Scan for the cell matching the given text and deliver its (X, Y) coordinate at center. 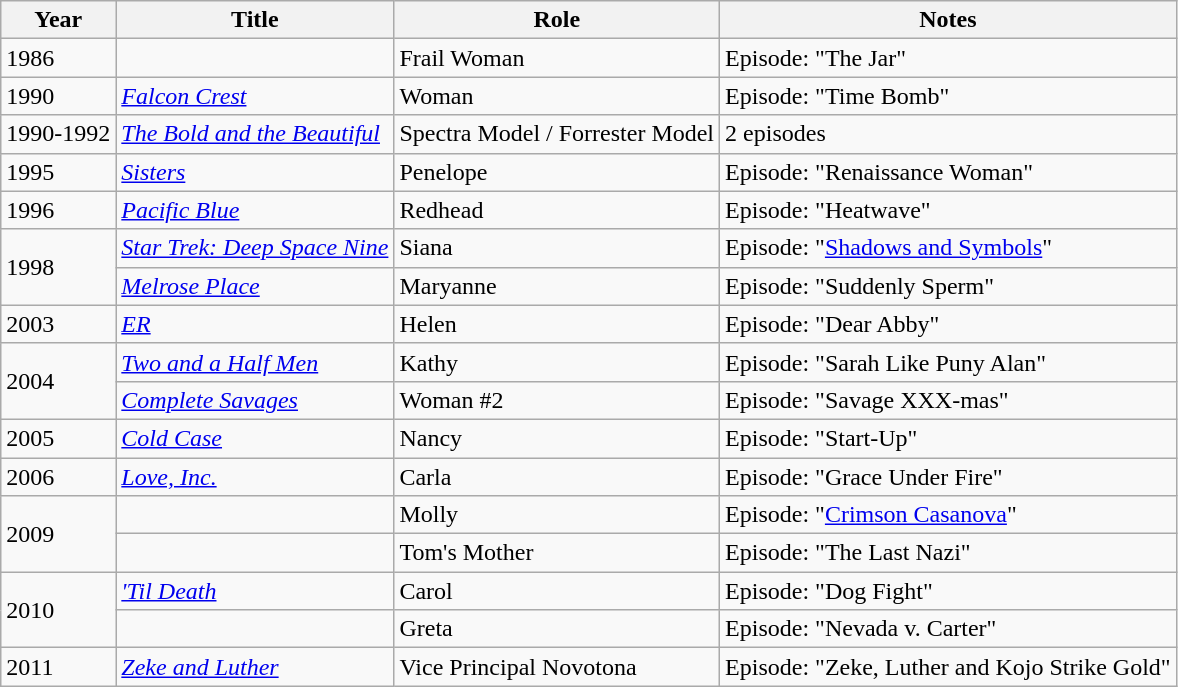
Melrose Place (255, 286)
1986 (58, 58)
Helen (557, 324)
Episode: "Shadows and Symbols" (948, 248)
1990-1992 (58, 134)
Episode: "Sarah Like Puny Alan" (948, 362)
1995 (58, 172)
2005 (58, 438)
2009 (58, 534)
Pacific Blue (255, 210)
Woman (557, 96)
1996 (58, 210)
2 episodes (948, 134)
2010 (58, 610)
Siana (557, 248)
Two and a Half Men (255, 362)
2011 (58, 667)
Title (255, 20)
Notes (948, 20)
Episode: "Dear Abby" (948, 324)
Nancy (557, 438)
2003 (58, 324)
Episode: "Start-Up" (948, 438)
Zeke and Luther (255, 667)
Year (58, 20)
2006 (58, 477)
Episode: "The Last Nazi" (948, 553)
'Til Death (255, 591)
Vice Principal Novotona (557, 667)
Episode: "Savage XXX-mas" (948, 400)
Carla (557, 477)
Tom's Mother (557, 553)
1998 (58, 267)
Molly (557, 515)
Frail Woman (557, 58)
Episode: "Grace Under Fire" (948, 477)
1990 (58, 96)
Falcon Crest (255, 96)
Cold Case (255, 438)
Role (557, 20)
Spectra Model / Forrester Model (557, 134)
Episode: "Renaissance Woman" (948, 172)
Complete Savages (255, 400)
Episode: "Zeke, Luther and Kojo Strike Gold" (948, 667)
Kathy (557, 362)
Episode: "Dog Fight" (948, 591)
Episode: "The Jar" (948, 58)
Love, Inc. (255, 477)
Sisters (255, 172)
Carol (557, 591)
Episode: "Suddenly Sperm" (948, 286)
The Bold and the Beautiful (255, 134)
Episode: "Nevada v. Carter" (948, 629)
Episode: "Time Bomb" (948, 96)
Episode: "Heatwave" (948, 210)
2004 (58, 381)
Star Trek: Deep Space Nine (255, 248)
Penelope (557, 172)
Redhead (557, 210)
Woman #2 (557, 400)
Maryanne (557, 286)
Episode: "Crimson Casanova" (948, 515)
ER (255, 324)
Greta (557, 629)
